Return the [X, Y] coordinate for the center point of the cell that contains the specified text.  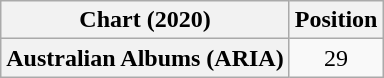
29 [336, 58]
Chart (2020) [145, 20]
Australian Albums (ARIA) [145, 58]
Position [336, 20]
